Return [X, Y] of the center of cell containing provided text 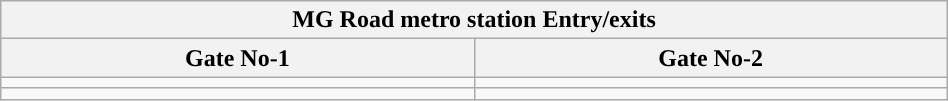
Gate No-2 [710, 58]
Gate No-1 [238, 58]
MG Road metro station Entry/exits [474, 20]
